Identify which cell holds the provided text, then report its (X, Y) central coordinate. 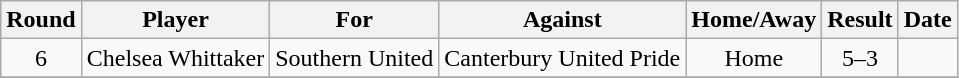
Round (41, 20)
For (354, 20)
Player (176, 20)
Chelsea Whittaker (176, 58)
Southern United (354, 58)
5–3 (860, 58)
Date (928, 20)
Result (860, 20)
Against (562, 20)
6 (41, 58)
Home/Away (754, 20)
Canterbury United Pride (562, 58)
Home (754, 58)
